Identify which cell holds the provided text, then report its [x, y] central coordinate. 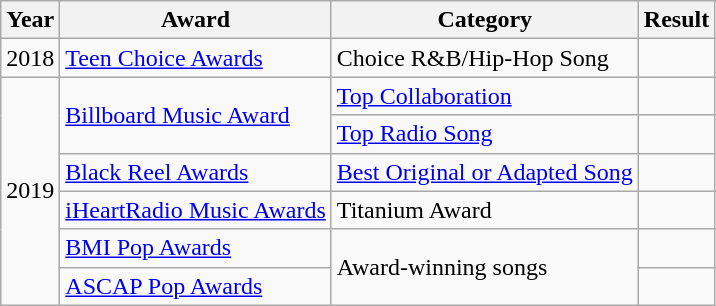
ASCAP Pop Awards [196, 286]
Billboard Music Award [196, 115]
Category [484, 20]
Choice R&B/Hip-Hop Song [484, 58]
Result [676, 20]
Award [196, 20]
iHeartRadio Music Awards [196, 210]
Black Reel Awards [196, 172]
2019 [30, 191]
Top Collaboration [484, 96]
Award-winning songs [484, 267]
Titanium Award [484, 210]
2018 [30, 58]
BMI Pop Awards [196, 248]
Teen Choice Awards [196, 58]
Best Original or Adapted Song [484, 172]
Year [30, 20]
Top Radio Song [484, 134]
